Determine the (X, Y) coordinate at the center of the cell enclosing the given text.  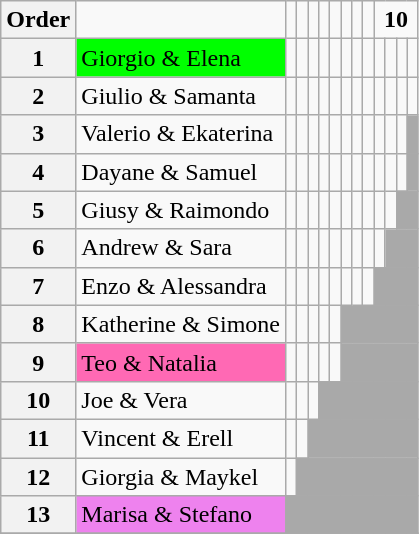
Giorgio & Elena (181, 58)
Joe & Vera (181, 400)
Marisa & Stefano (181, 515)
Vincent & Erell (181, 438)
Enzo & Alessandra (181, 286)
4 (38, 172)
9 (38, 362)
Dayane & Samuel (181, 172)
Giulio & Samanta (181, 96)
Valerio & Ekaterina (181, 134)
Katherine & Simone (181, 324)
Teo & Natalia (181, 362)
8 (38, 324)
5 (38, 210)
Order (38, 20)
Giorgia & Maykel (181, 477)
Andrew & Sara (181, 248)
1 (38, 58)
7 (38, 286)
3 (38, 134)
6 (38, 248)
2 (38, 96)
12 (38, 477)
11 (38, 438)
13 (38, 515)
Giusy & Raimondo (181, 210)
